Capture the cell that displays the provided text and extract its (x, y) central coordinate. 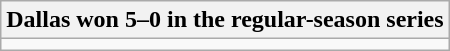
Dallas won 5–0 in the regular-season series (225, 20)
